Provide the [X, Y] coordinate of the cell's center where the given text is located.  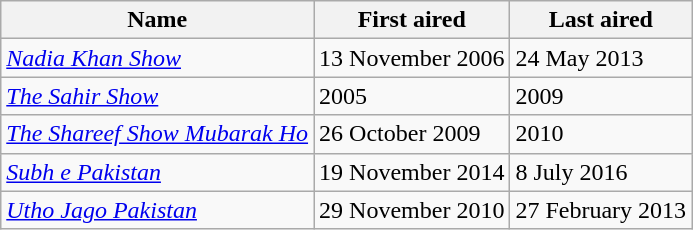
2005 [412, 96]
The Sahir Show [158, 96]
27 February 2013 [601, 210]
First aired [412, 20]
Utho Jago Pakistan [158, 210]
Subh e Pakistan [158, 172]
The Shareef Show Mubarak Ho [158, 134]
Last aired [601, 20]
29 November 2010 [412, 210]
26 October 2009 [412, 134]
2010 [601, 134]
Name [158, 20]
8 July 2016 [601, 172]
2009 [601, 96]
13 November 2006 [412, 58]
Nadia Khan Show [158, 58]
24 May 2013 [601, 58]
19 November 2014 [412, 172]
